Capture the cell that displays the provided text and extract its (x, y) central coordinate. 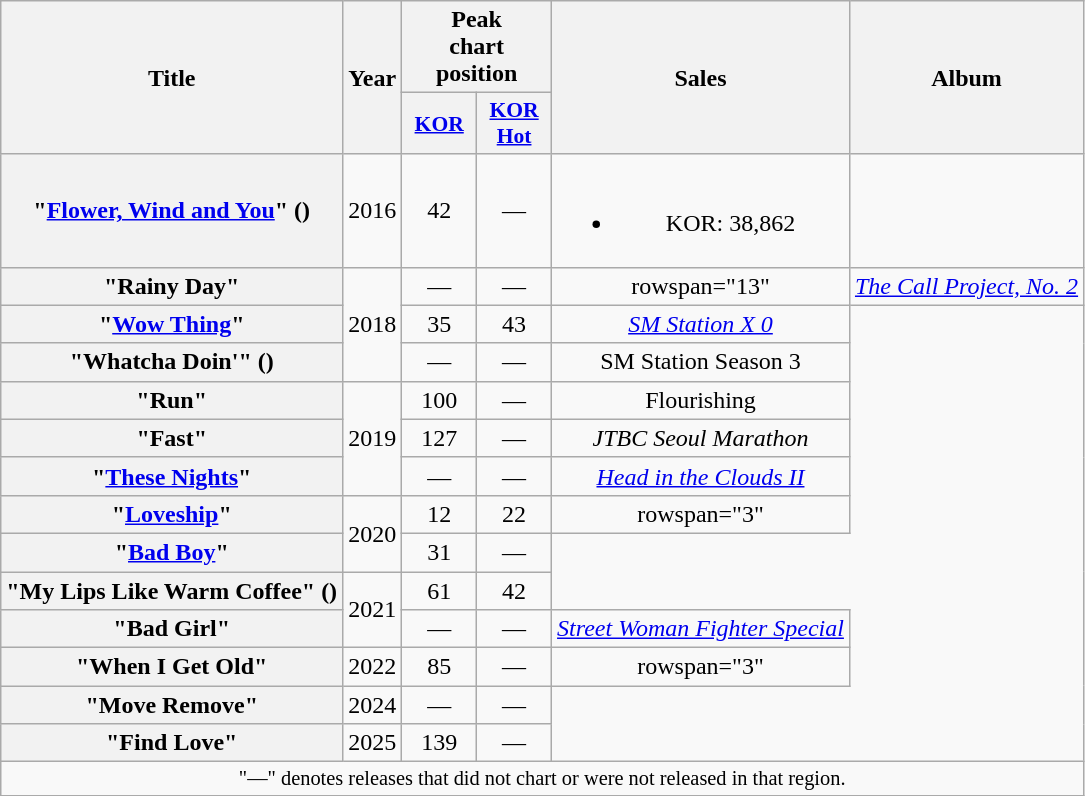
"Find Love" (172, 743)
"Flower, Wind and You" () (172, 210)
31 (440, 552)
SM Station Season 3 (701, 362)
"Run" (172, 400)
85 (440, 667)
2016 (372, 210)
12 (440, 514)
"Bad Girl" (172, 629)
2019 (372, 438)
"Rainy Day" (172, 286)
"Move Remove" (172, 705)
2024 (372, 705)
"Loveship" (172, 514)
35 (440, 324)
Title (172, 78)
2018 (372, 324)
2021 (372, 610)
Album (966, 78)
"—" denotes releases that did not chart or were not released in that region. (542, 779)
61 (440, 591)
rowspan="13" (701, 286)
KORHot (514, 124)
2020 (372, 533)
Peakchartposition (477, 47)
"When I Get Old" (172, 667)
127 (440, 438)
Sales (701, 78)
Street Woman Fighter Special (701, 629)
KOR: 38,862 (701, 210)
"Whatcha Doin'" () (172, 362)
Year (372, 78)
100 (440, 400)
Head in the Clouds II (701, 476)
"My Lips Like Warm Coffee" () (172, 591)
"Wow Thing" (172, 324)
22 (514, 514)
JTBC Seoul Marathon (701, 438)
139 (440, 743)
2025 (372, 743)
Flourishing (701, 400)
KOR (440, 124)
"Bad Boy" (172, 552)
2022 (372, 667)
The Call Project, No. 2 (966, 286)
"These Nights" (172, 476)
43 (514, 324)
"Fast" (172, 438)
SM Station X 0 (701, 324)
